Capture the cell that displays the provided text and extract its (X, Y) central coordinate. 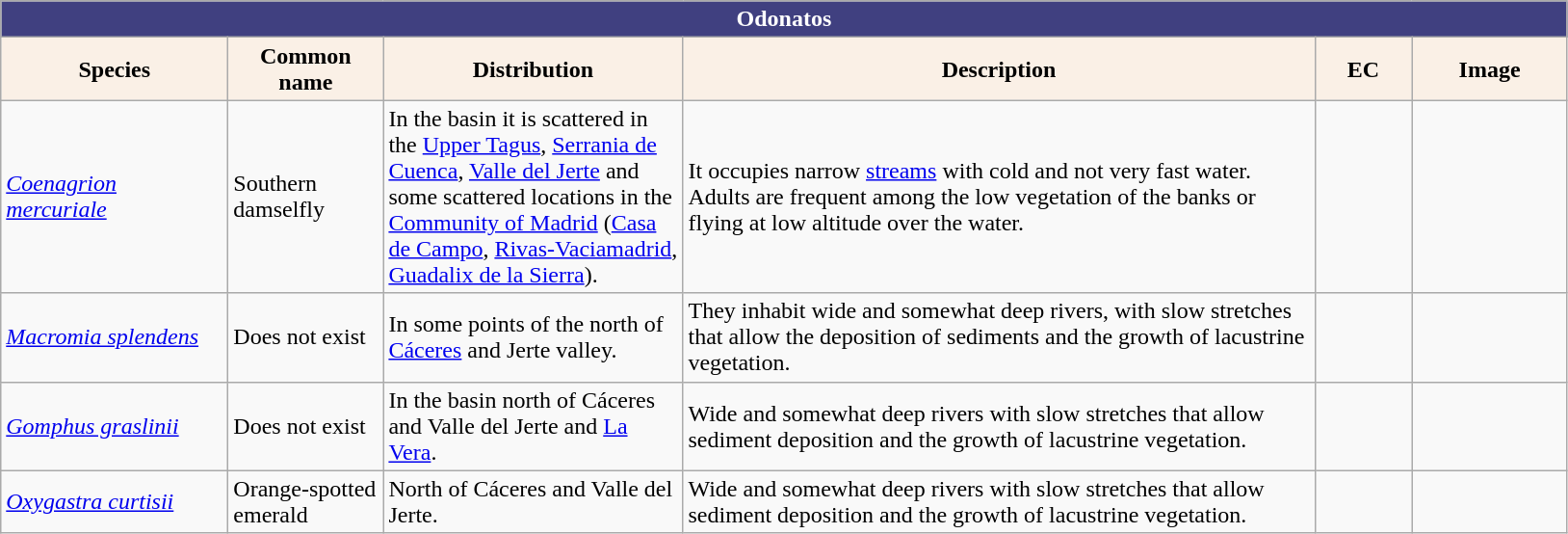
Southern damselfly (306, 197)
They inhabit wide and somewhat deep rivers, with slow stretches that allow the deposition of sediments and the growth of lacustrine vegetation. (999, 337)
North of Cáceres and Valle del Jerte. (534, 501)
Description (999, 69)
Gomphus graslinii (115, 426)
Oxygastra curtisii (115, 501)
Image (1489, 69)
Orange-spotted emerald (306, 501)
Coenagrion mercuriale (115, 197)
EC (1364, 69)
Macromia splendens (115, 337)
In some points of the north of Cáceres and Jerte valley. (534, 337)
In the basin north of Cáceres and Valle del Jerte and La Vera. (534, 426)
Species (115, 69)
Odonatos (784, 19)
Distribution (534, 69)
Common name (306, 69)
